Output the [X, Y] coordinate of the center of the cell containing the given text.  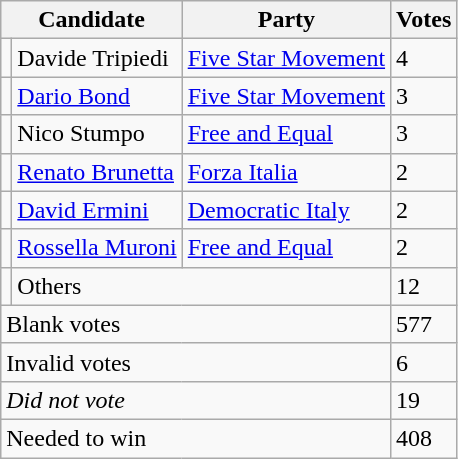
Davide Tripiedi [97, 58]
19 [424, 400]
Democratic Italy [286, 210]
12 [424, 286]
Nico Stumpo [97, 134]
Votes [424, 20]
Forza Italia [286, 172]
Did not vote [196, 400]
Party [286, 20]
4 [424, 58]
Blank votes [196, 324]
Dario Bond [97, 96]
David Ermini [97, 210]
577 [424, 324]
6 [424, 362]
Needed to win [196, 438]
408 [424, 438]
Invalid votes [196, 362]
Others [202, 286]
Rossella Muroni [97, 248]
Candidate [92, 20]
Renato Brunetta [97, 172]
